Scan for the cell matching the given text and deliver its (X, Y) coordinate at center. 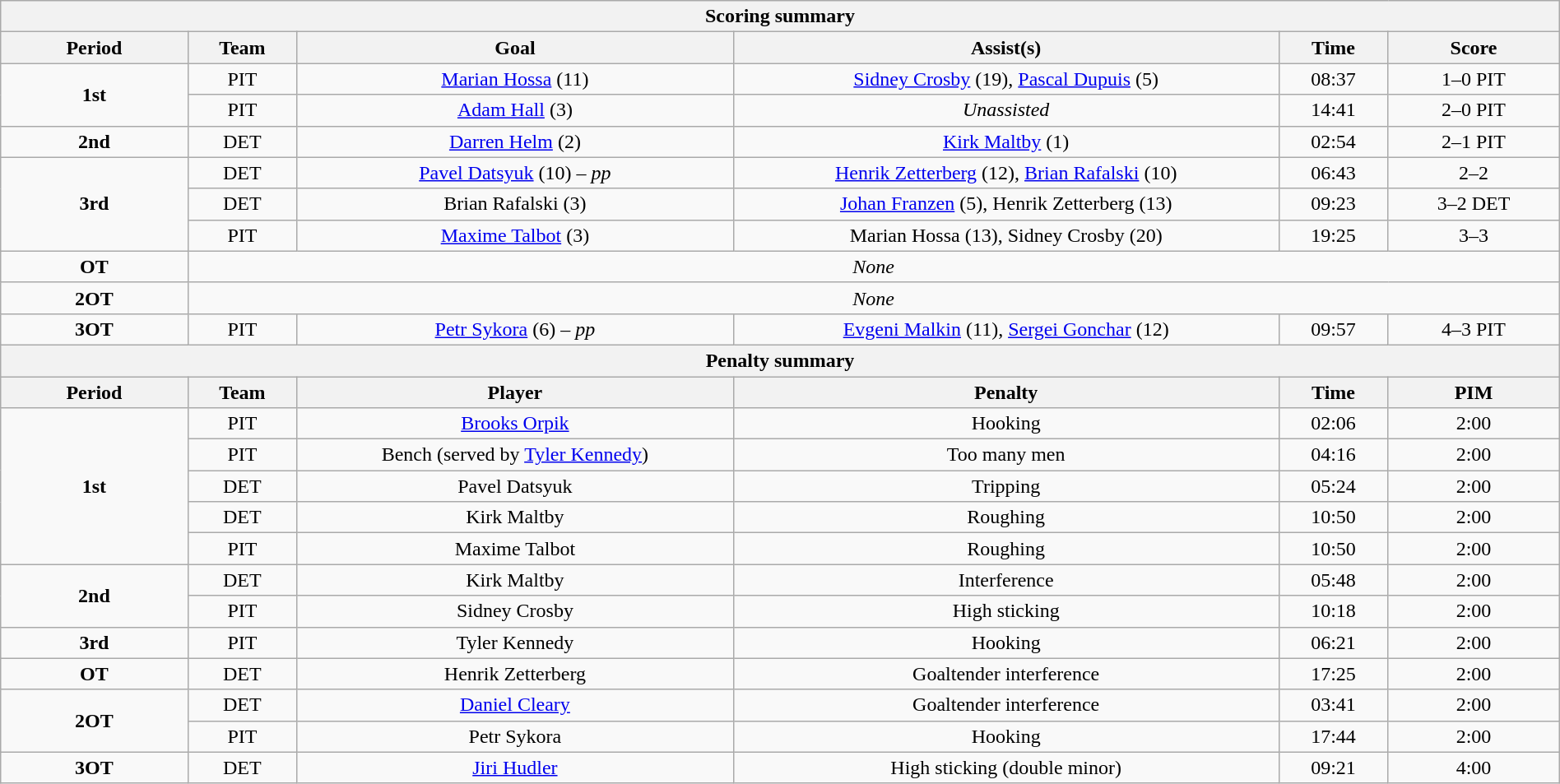
Henrik Zetterberg (515, 674)
Too many men (1005, 455)
Brian Rafalski (3) (515, 204)
Interference (1005, 580)
Henrik Zetterberg (12), Brian Rafalski (10) (1005, 173)
Petr Sykora (515, 736)
Maxime Talbot (3) (515, 235)
Pavel Datsyuk (10) – pp (515, 173)
Sidney Crosby (19), Pascal Dupuis (5) (1005, 79)
14:41 (1333, 110)
4:00 (1474, 768)
10:18 (1333, 611)
05:24 (1333, 486)
06:43 (1333, 173)
1–0 PIT (1474, 79)
Tyler Kennedy (515, 643)
Bench (served by Tyler Kennedy) (515, 455)
Penalty (1005, 392)
High sticking (1005, 611)
17:25 (1333, 674)
Maxime Talbot (515, 549)
Darren Helm (2) (515, 141)
Adam Hall (3) (515, 110)
09:57 (1333, 329)
Evgeni Malkin (11), Sergei Gonchar (12) (1005, 329)
3–2 DET (1474, 204)
09:21 (1333, 768)
19:25 (1333, 235)
Assist(s) (1005, 48)
Brooks Orpik (515, 424)
4–3 PIT (1474, 329)
Penalty summary (780, 360)
Johan Franzen (5), Henrik Zetterberg (13) (1005, 204)
04:16 (1333, 455)
High sticking (double minor) (1005, 768)
Jiri Hudler (515, 768)
2–0 PIT (1474, 110)
Unassisted (1005, 110)
06:21 (1333, 643)
Marian Hossa (13), Sidney Crosby (20) (1005, 235)
02:06 (1333, 424)
2–1 PIT (1474, 141)
3–3 (1474, 235)
Kirk Maltby (1) (1005, 141)
Scoring summary (780, 16)
17:44 (1333, 736)
Petr Sykora (6) – pp (515, 329)
Sidney Crosby (515, 611)
08:37 (1333, 79)
Goal (515, 48)
02:54 (1333, 141)
Score (1474, 48)
Pavel Datsyuk (515, 486)
03:41 (1333, 705)
Tripping (1005, 486)
Player (515, 392)
2–2 (1474, 173)
PIM (1474, 392)
Marian Hossa (11) (515, 79)
Daniel Cleary (515, 705)
09:23 (1333, 204)
05:48 (1333, 580)
